From the cell containing the given text, extract its center point as [X, Y] coordinate. 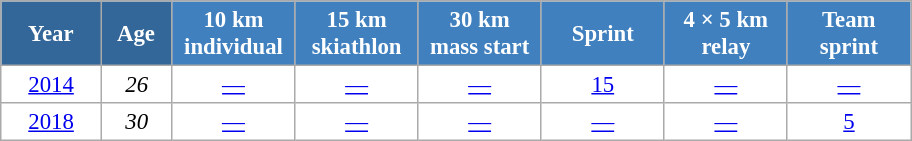
4 × 5 km relay [726, 34]
Sprint [602, 34]
Team sprint [848, 34]
26 [136, 85]
Year [52, 34]
15 km skiathlon [356, 34]
2014 [52, 85]
15 [602, 85]
2018 [52, 122]
30 [136, 122]
5 [848, 122]
10 km individual [234, 34]
Age [136, 34]
30 km mass start [480, 34]
